Find where the given text appears and provide that cell's center as (X, Y) coordinate. 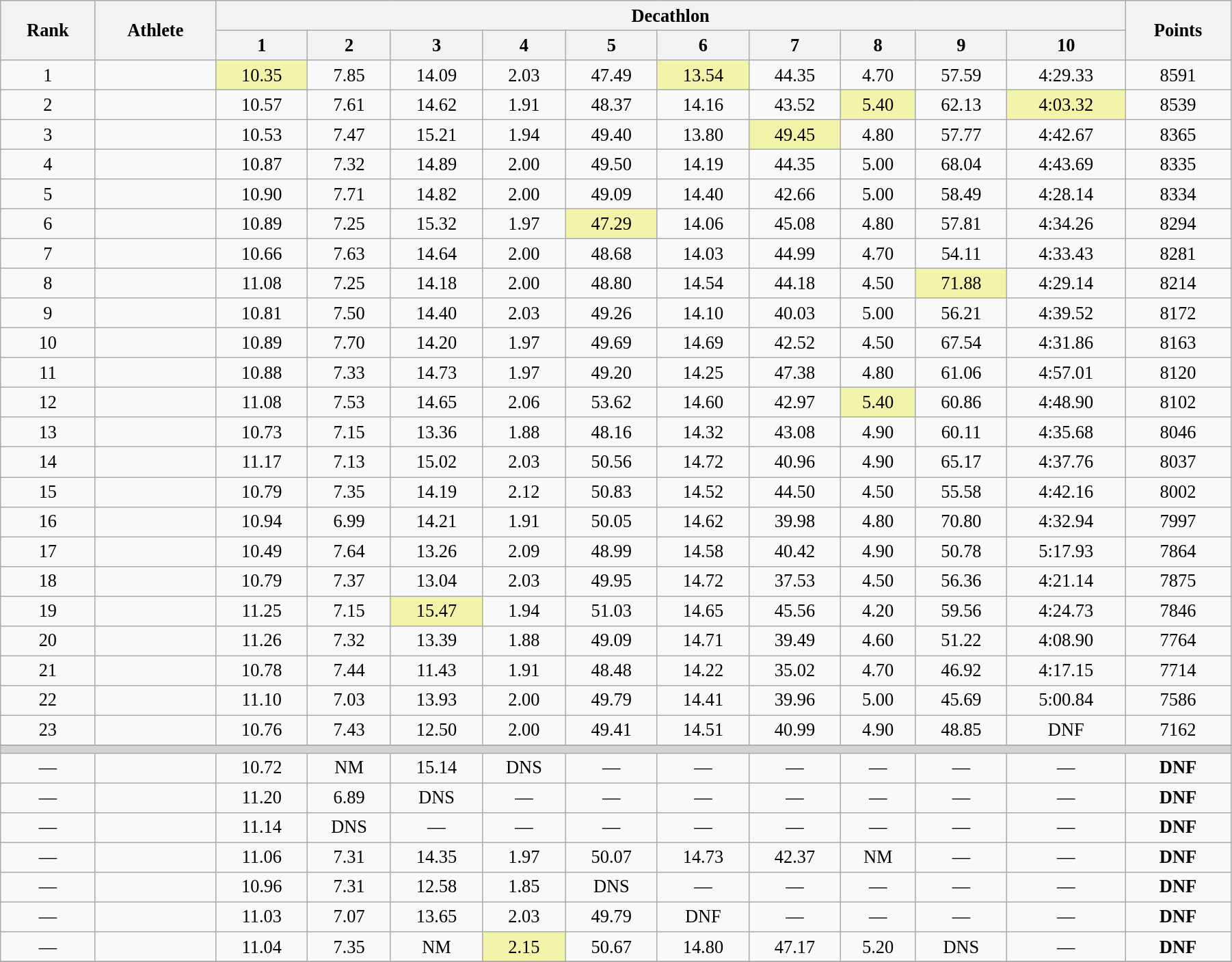
10.90 (262, 194)
11.17 (262, 462)
4:39.52 (1067, 313)
51.22 (961, 641)
40.42 (794, 551)
42.37 (794, 857)
7.70 (349, 343)
19 (48, 611)
10.73 (262, 432)
14.69 (703, 343)
11.06 (262, 857)
5:17.93 (1067, 551)
49.41 (611, 730)
10.94 (262, 522)
15 (48, 492)
60.11 (961, 432)
10.87 (262, 164)
4:42.67 (1067, 135)
4:21.14 (1067, 581)
Decathlon (671, 15)
4:03.32 (1067, 105)
48.80 (611, 283)
7875 (1179, 581)
Rank (48, 30)
14.21 (436, 522)
49.50 (611, 164)
57.81 (961, 224)
14.09 (436, 75)
4:33.43 (1067, 254)
8365 (1179, 135)
57.59 (961, 75)
11.20 (262, 798)
60.86 (961, 402)
13.93 (436, 700)
4:08.90 (1067, 641)
7.07 (349, 917)
8102 (1179, 402)
10.88 (262, 373)
14.71 (703, 641)
8335 (1179, 164)
50.78 (961, 551)
55.58 (961, 492)
35.02 (794, 670)
15.21 (436, 135)
8539 (1179, 105)
44.18 (794, 283)
45.56 (794, 611)
12 (48, 402)
7162 (1179, 730)
11.03 (262, 917)
10.72 (262, 768)
18 (48, 581)
15.47 (436, 611)
49.26 (611, 313)
13.80 (703, 135)
4:57.01 (1067, 373)
7997 (1179, 522)
14.06 (703, 224)
13.36 (436, 432)
2.15 (524, 946)
8294 (1179, 224)
14.82 (436, 194)
4:31.86 (1067, 343)
14.20 (436, 343)
12.58 (436, 887)
2.09 (524, 551)
12.50 (436, 730)
7.71 (349, 194)
11.43 (436, 670)
59.56 (961, 611)
11.10 (262, 700)
7.61 (349, 105)
4:34.26 (1067, 224)
45.08 (794, 224)
7.37 (349, 581)
37.53 (794, 581)
40.99 (794, 730)
40.96 (794, 462)
10.76 (262, 730)
4:32.94 (1067, 522)
56.21 (961, 313)
11 (48, 373)
48.85 (961, 730)
4:42.16 (1067, 492)
50.67 (611, 946)
10.57 (262, 105)
51.03 (611, 611)
67.54 (961, 343)
14.41 (703, 700)
49.20 (611, 373)
14.10 (703, 313)
14.22 (703, 670)
58.49 (961, 194)
48.99 (611, 551)
54.11 (961, 254)
47.49 (611, 75)
13.65 (436, 917)
10.96 (262, 887)
10.78 (262, 670)
21 (48, 670)
49.95 (611, 581)
46.92 (961, 670)
7.63 (349, 254)
14.51 (703, 730)
7.50 (349, 313)
2.12 (524, 492)
10.53 (262, 135)
47.38 (794, 373)
6.89 (349, 798)
14.52 (703, 492)
14.32 (703, 432)
4:35.68 (1067, 432)
8002 (1179, 492)
4.60 (878, 641)
71.88 (961, 283)
7.53 (349, 402)
50.56 (611, 462)
48.16 (611, 432)
7.13 (349, 462)
47.29 (611, 224)
4.20 (878, 611)
39.49 (794, 641)
49.40 (611, 135)
14.35 (436, 857)
39.96 (794, 700)
42.66 (794, 194)
7714 (1179, 670)
13.54 (703, 75)
4:48.90 (1067, 402)
Athlete (156, 30)
7764 (1179, 641)
11.25 (262, 611)
6.99 (349, 522)
4:29.14 (1067, 283)
7.43 (349, 730)
8163 (1179, 343)
14 (48, 462)
4:24.73 (1067, 611)
13 (48, 432)
8172 (1179, 313)
40.03 (794, 313)
48.68 (611, 254)
7586 (1179, 700)
8281 (1179, 254)
43.08 (794, 432)
23 (48, 730)
7.33 (349, 373)
16 (48, 522)
14.16 (703, 105)
2.06 (524, 402)
15.32 (436, 224)
8037 (1179, 462)
4:17.15 (1067, 670)
70.80 (961, 522)
62.13 (961, 105)
7.85 (349, 75)
10.81 (262, 313)
4:37.76 (1067, 462)
50.07 (611, 857)
Points (1179, 30)
50.05 (611, 522)
7864 (1179, 551)
50.83 (611, 492)
14.03 (703, 254)
14.58 (703, 551)
47.17 (794, 946)
57.77 (961, 135)
61.06 (961, 373)
11.14 (262, 827)
7846 (1179, 611)
7.03 (349, 700)
15.14 (436, 768)
4:29.33 (1067, 75)
8120 (1179, 373)
14.64 (436, 254)
8334 (1179, 194)
11.04 (262, 946)
7.47 (349, 135)
14.18 (436, 283)
13.04 (436, 581)
42.52 (794, 343)
8046 (1179, 432)
45.69 (961, 700)
48.37 (611, 105)
22 (48, 700)
20 (48, 641)
65.17 (961, 462)
4:43.69 (1067, 164)
17 (48, 551)
4:28.14 (1067, 194)
7.44 (349, 670)
13.26 (436, 551)
42.97 (794, 402)
14.54 (703, 283)
14.60 (703, 402)
48.48 (611, 670)
8591 (1179, 75)
56.36 (961, 581)
43.52 (794, 105)
44.50 (794, 492)
53.62 (611, 402)
5:00.84 (1067, 700)
15.02 (436, 462)
8214 (1179, 283)
14.89 (436, 164)
44.99 (794, 254)
68.04 (961, 164)
10.49 (262, 551)
10.66 (262, 254)
49.69 (611, 343)
13.39 (436, 641)
11.26 (262, 641)
14.80 (703, 946)
5.20 (878, 946)
10.35 (262, 75)
49.45 (794, 135)
1.85 (524, 887)
14.25 (703, 373)
7.64 (349, 551)
39.98 (794, 522)
